Provide the (x, y) coordinate of the cell's center where the given text is located.  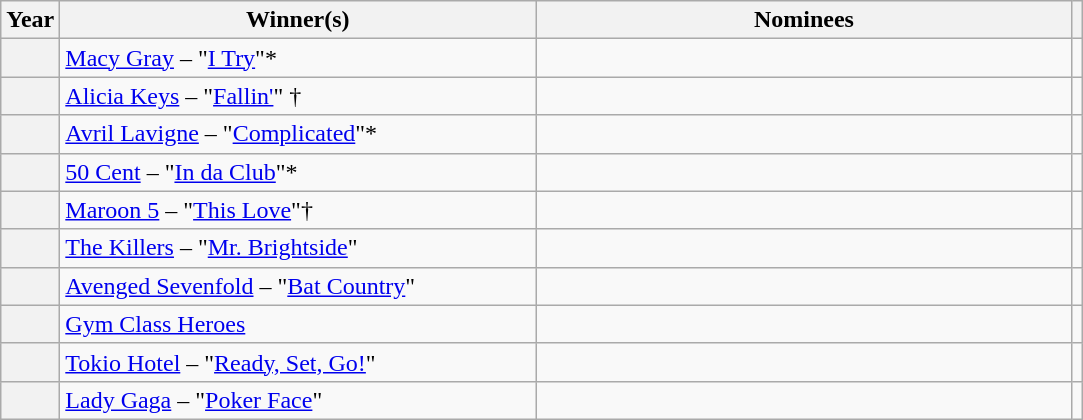
Avril Lavigne – "Complicated"* (298, 134)
Nominees (804, 20)
50 Cent – "In da Club"* (298, 172)
Winner(s) (298, 20)
Macy Gray – "I Try"* (298, 58)
Tokio Hotel – "Ready, Set, Go!" (298, 362)
Avenged Sevenfold – "Bat Country" (298, 286)
Maroon 5 – "This Love"† (298, 210)
Year (30, 20)
Alicia Keys – "Fallin'" † (298, 96)
The Killers – "Mr. Brightside" (298, 248)
Gym Class Heroes (298, 324)
Lady Gaga – "Poker Face" (298, 400)
